Identify which cell holds the provided text, then report its (x, y) central coordinate. 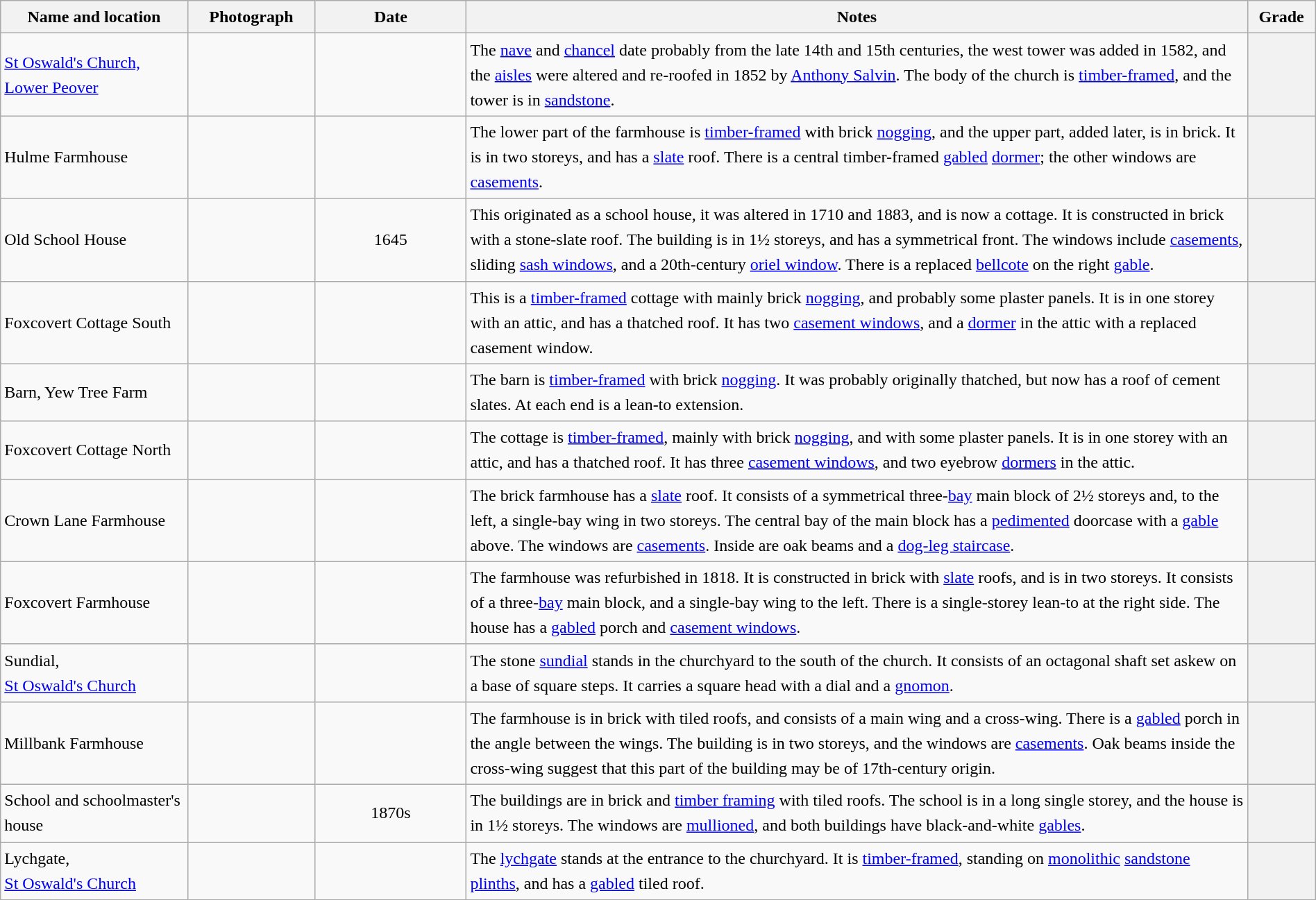
The lychgate stands at the entrance to the churchyard. It is timber-framed, standing on monolithic sandstone plinths, and has a gabled tiled roof. (857, 872)
Old School House (94, 240)
Date (391, 17)
School and schoolmaster's house (94, 813)
Grade (1281, 17)
St Oswald's Church, Lower Peover (94, 75)
Notes (857, 17)
Crown Lane Farmhouse (94, 520)
Foxcovert Farmhouse (94, 602)
Name and location (94, 17)
Foxcovert Cottage South (94, 322)
Millbank Farmhouse (94, 742)
Barn, Yew Tree Farm (94, 393)
Sundial,St Oswald's Church (94, 673)
Lychgate,St Oswald's Church (94, 872)
Photograph (251, 17)
1870s (391, 813)
Foxcovert Cottage North (94, 450)
Hulme Farmhouse (94, 157)
1645 (391, 240)
